Return the (x, y) coordinate for the center point of the cell that contains the specified text.  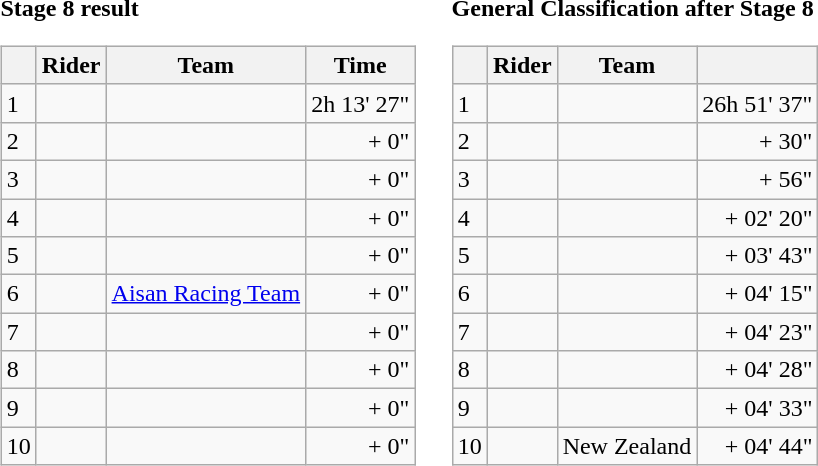
+ 56" (758, 179)
Aisan Racing Team (206, 294)
+ 04' 15" (758, 294)
+ 04' 33" (758, 408)
Time (360, 65)
+ 04' 23" (758, 332)
+ 30" (758, 141)
+ 04' 28" (758, 370)
+ 03' 43" (758, 256)
New Zealand (627, 446)
+ 04' 44" (758, 446)
+ 02' 20" (758, 217)
26h 51' 37" (758, 103)
2h 13' 27" (360, 103)
